Pinpoint the cell where the given text exists, returning its [x, y] midpoint coordinate. 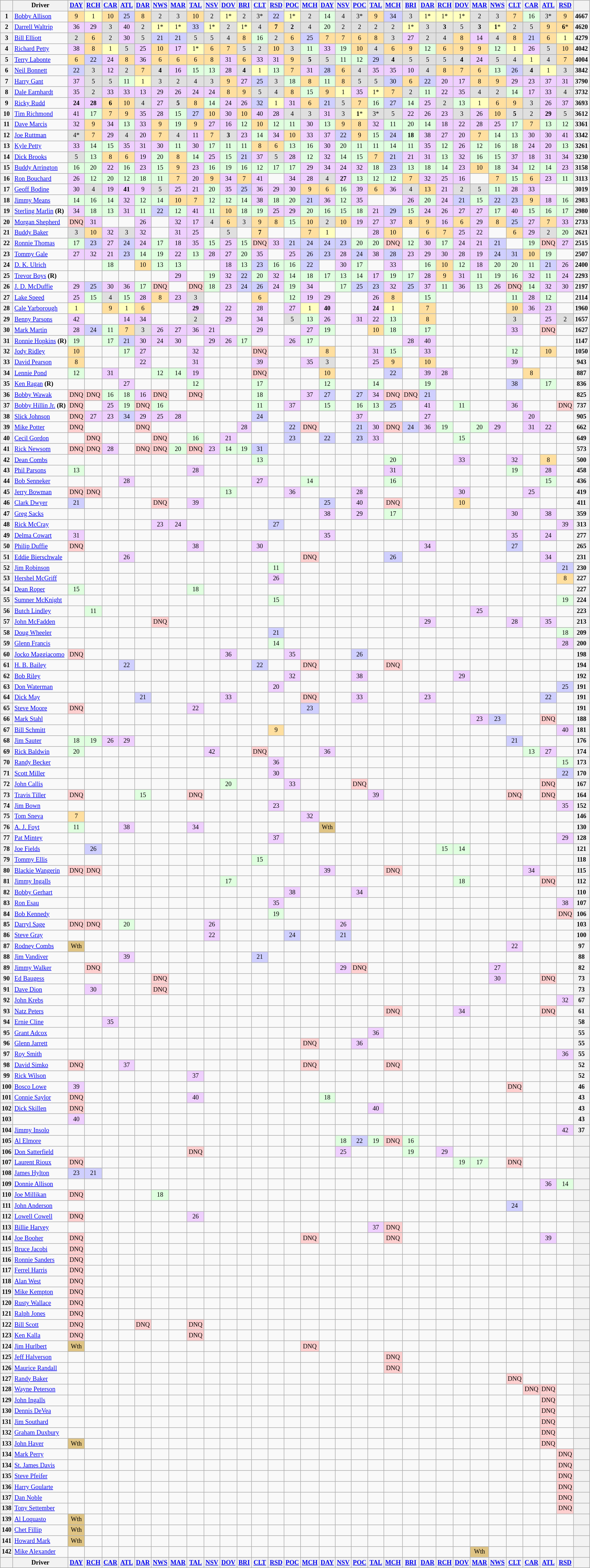
131 [7, 1422]
313 [581, 525]
Dean Roper [40, 590]
Grant Adcox [40, 1033]
3230 [581, 157]
92 [7, 1001]
Harry Gant [40, 81]
108 [7, 1174]
2293 [581, 276]
John Ingalls [40, 1400]
Lowell Cowell [40, 1216]
Doug Wheeler [40, 633]
181 [581, 730]
905 [581, 416]
2733 [581, 222]
436 [581, 481]
2983 [581, 201]
83 [7, 903]
90 [7, 978]
Terry Labonte [40, 60]
Pat Mintey [40, 838]
45 [7, 492]
419 [581, 492]
649 [581, 438]
Billie Harvey [40, 1227]
213 [581, 622]
Dave Dion [40, 989]
2507 [581, 254]
Mike Kempton [40, 1292]
Mike Alexander [40, 1551]
124 [7, 1347]
Steve Gray [40, 936]
Clark Dwyer [40, 503]
Eddie Bierschwale [40, 557]
Mark Martin [40, 330]
93 [7, 1011]
1960 [581, 308]
77 [7, 838]
71 [7, 774]
Sterling Marlin (R) [40, 211]
3361 [581, 125]
John Anderson [40, 1206]
Maurice Randall [40, 1368]
70 [7, 763]
887 [581, 373]
198 [581, 654]
Ronnie Hopkins (R) [40, 341]
James Hylton [40, 1174]
John Callis [40, 784]
68 [7, 741]
Glenn Jarrett [40, 1044]
Buddy Arrington [40, 168]
Darrell Waltrip [40, 28]
Al Loquasto [40, 1519]
3732 [581, 92]
200 [581, 643]
St. James Davis [40, 1465]
1050 [581, 352]
146 [581, 816]
85 [7, 925]
Jim Robinson [40, 568]
265 [581, 546]
Bob Senneker [40, 481]
65 [7, 708]
64 [7, 698]
Jim Vandiver [40, 957]
123 [7, 1336]
Slick Johnson [40, 416]
104 [7, 1130]
Chet Fillip [40, 1530]
Bruce Jacobi [40, 1249]
Jimmy Insolo [40, 1130]
Bobby Gerhart [40, 892]
135 [7, 1476]
Bob Kennedy [40, 914]
113 [7, 1227]
105 [7, 1141]
Dick Brooks [40, 157]
836 [581, 384]
Jim Southard [40, 1422]
89 [7, 968]
Ronnie Sanders [40, 1260]
4* [77, 135]
96 [7, 1044]
Roy Smith [40, 1054]
Dick Skillen [40, 1109]
Al Elmore [40, 1141]
Howard Mark [40, 1541]
152 [581, 806]
120 [7, 1303]
Jimmy Means [40, 201]
Rick Newsom [40, 449]
109 [7, 1184]
2621 [581, 233]
Tommy Gale [40, 254]
Natz Peters [40, 1011]
D. K. Ulrich [40, 265]
127 [7, 1379]
Dan Noble [40, 1498]
Ralph Jones [40, 1314]
Bill Elliott [40, 38]
John Haver [40, 1444]
Lennie Pond [40, 373]
4279 [581, 38]
Tim Richmond [40, 114]
Don Satterfield [40, 1152]
Joe Fields [40, 849]
573 [581, 449]
99 [7, 1076]
Rick Wilson [40, 1076]
57 [7, 622]
Philip Duffie [40, 546]
84 [7, 914]
Ron Bouchard [40, 179]
David Simko [40, 1065]
359 [581, 514]
Richard Petty [40, 49]
Lake Speed [40, 298]
62 [7, 676]
Randy Becker [40, 763]
411 [581, 503]
102 [7, 1109]
209 [581, 633]
H. B. Bailey [40, 665]
Butch Lindley [40, 611]
David Pearson [40, 363]
49 [7, 536]
Tommy Ellis [40, 860]
Harry Goularte [40, 1487]
Steve Pfeifer [40, 1476]
86 [7, 936]
50 [7, 546]
Laurent Rioux [40, 1163]
133 [7, 1444]
737 [581, 405]
141 [7, 1541]
170 [581, 774]
Jody Ridley [40, 352]
Joe Booher [40, 1238]
223 [581, 611]
126 [7, 1368]
Tony Settember [40, 1509]
47 [7, 514]
Hershel McGriff [40, 579]
95 [7, 1033]
500 [581, 460]
94 [7, 1022]
Jerry Bowman [40, 492]
Ron Esau [40, 903]
825 [581, 395]
79 [7, 860]
66 [7, 719]
230 [581, 568]
136 [7, 1487]
Steve Moore [40, 708]
Bill Scott [40, 1325]
3019 [581, 190]
174 [581, 752]
6* [565, 28]
Rodney Combs [40, 946]
Buddy Baker [40, 233]
Morgan Shepherd [40, 222]
63 [7, 687]
59 [7, 643]
78 [7, 849]
76 [7, 827]
662 [581, 428]
81 [7, 881]
111 [7, 1206]
Don Waterman [40, 687]
Dale Earnhardt [40, 92]
Donnie Allison [40, 1184]
69 [7, 752]
1147 [581, 341]
1627 [581, 330]
Jeff Halverson [40, 1357]
173 [581, 763]
4667 [581, 17]
943 [581, 363]
J. D. McDuffie [40, 287]
458 [581, 471]
56 [7, 611]
119 [7, 1292]
Tom Sneva [40, 816]
Bobby Wawak [40, 395]
138 [7, 1509]
Ernie Cline [40, 1022]
75 [7, 816]
Kyle Petty [40, 146]
140 [7, 1530]
2980 [581, 211]
Blackie Wangerin [40, 871]
188 [581, 719]
122 [7, 1325]
Jim Bown [40, 806]
Phil Parsons [40, 471]
114 [7, 1238]
3261 [581, 146]
Dean Combs [40, 460]
Bill Schmitt [40, 730]
117 [7, 1271]
Graham Duxbury [40, 1433]
Mark Stahl [40, 719]
1657 [581, 319]
125 [7, 1357]
3693 [581, 103]
Jim Hurlbert [40, 1347]
Dick May [40, 698]
80 [7, 871]
3158 [581, 168]
Darryl Sage [40, 925]
Wayne Peterson [40, 1389]
44 [7, 481]
Scott Miller [40, 774]
231 [581, 557]
Delma Cowart [40, 536]
87 [7, 946]
167 [581, 784]
Bob Riley [40, 676]
48 [7, 525]
4620 [581, 28]
2515 [581, 243]
Bobby Hillin Jr. (R) [40, 405]
Rusty Wallace [40, 1303]
142 [7, 1551]
Connie Saylor [40, 1098]
Rick Baldwin [40, 752]
139 [7, 1519]
Mark Perry [40, 1454]
Greg Sacks [40, 514]
192 [581, 676]
Joe Millikan [40, 1195]
Neil Bonnett [40, 70]
132 [7, 1433]
129 [7, 1400]
Glenn Francis [40, 643]
Sumner McKnight [40, 601]
91 [7, 989]
176 [581, 741]
98 [7, 1065]
Bosco Lowe [40, 1087]
60 [7, 654]
277 [581, 536]
2197 [581, 287]
Ken Ragan (R) [40, 384]
2114 [581, 298]
72 [7, 784]
3342 [581, 135]
Jimmy Walker [40, 968]
4004 [581, 60]
3790 [581, 81]
Ferrel Harris [40, 1271]
116 [7, 1260]
Ricky Rudd [40, 103]
3612 [581, 114]
74 [7, 806]
Dave Marcis [40, 125]
2400 [581, 265]
224 [581, 601]
Ken Kalla [40, 1336]
51 [7, 557]
Jocko Maggiacomo [40, 654]
Geoff Bodine [40, 190]
Mike Potter [40, 428]
Alan West [40, 1281]
Bobby Allison [40, 17]
Ronnie Thomas [40, 243]
Travis Tiller [40, 795]
54 [7, 590]
Jimmy Ingalls [40, 881]
Benny Parsons [40, 319]
Jim Sauter [40, 741]
137 [7, 1498]
164 [581, 795]
101 [7, 1098]
4042 [581, 49]
3113 [581, 179]
Dennis DeVea [40, 1411]
194 [581, 665]
3842 [581, 70]
Ed Baugess [40, 978]
Cale Yarborough [40, 308]
Rick McCray [40, 525]
Trevor Boys (R) [40, 276]
A. J. Foyt [40, 827]
John Krebs [40, 1001]
John McFadden [40, 622]
Joe Ruttman [40, 135]
Randy Baker [40, 1379]
Cecil Gordon [40, 438]
53 [7, 579]
